Return the (x, y) coordinate for the center point of the cell that contains the specified text.  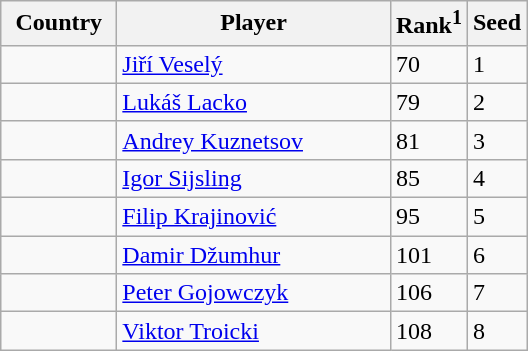
81 (428, 140)
Country (59, 24)
8 (496, 331)
Igor Sijsling (254, 178)
Peter Gojowczyk (254, 293)
Filip Krajinović (254, 217)
6 (496, 255)
85 (428, 178)
Andrey Kuznetsov (254, 140)
70 (428, 64)
Jiří Veselý (254, 64)
Rank1 (428, 24)
1 (496, 64)
5 (496, 217)
Damir Džumhur (254, 255)
108 (428, 331)
2 (496, 102)
95 (428, 217)
3 (496, 140)
101 (428, 255)
106 (428, 293)
79 (428, 102)
Viktor Troicki (254, 331)
7 (496, 293)
4 (496, 178)
Lukáš Lacko (254, 102)
Player (254, 24)
Seed (496, 24)
